Return the (x, y) coordinate for the center point of the cell that contains the specified text.  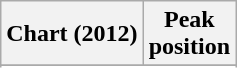
Peak position (189, 34)
Chart (2012) (72, 34)
